Return (x, y) of the center of cell containing provided text 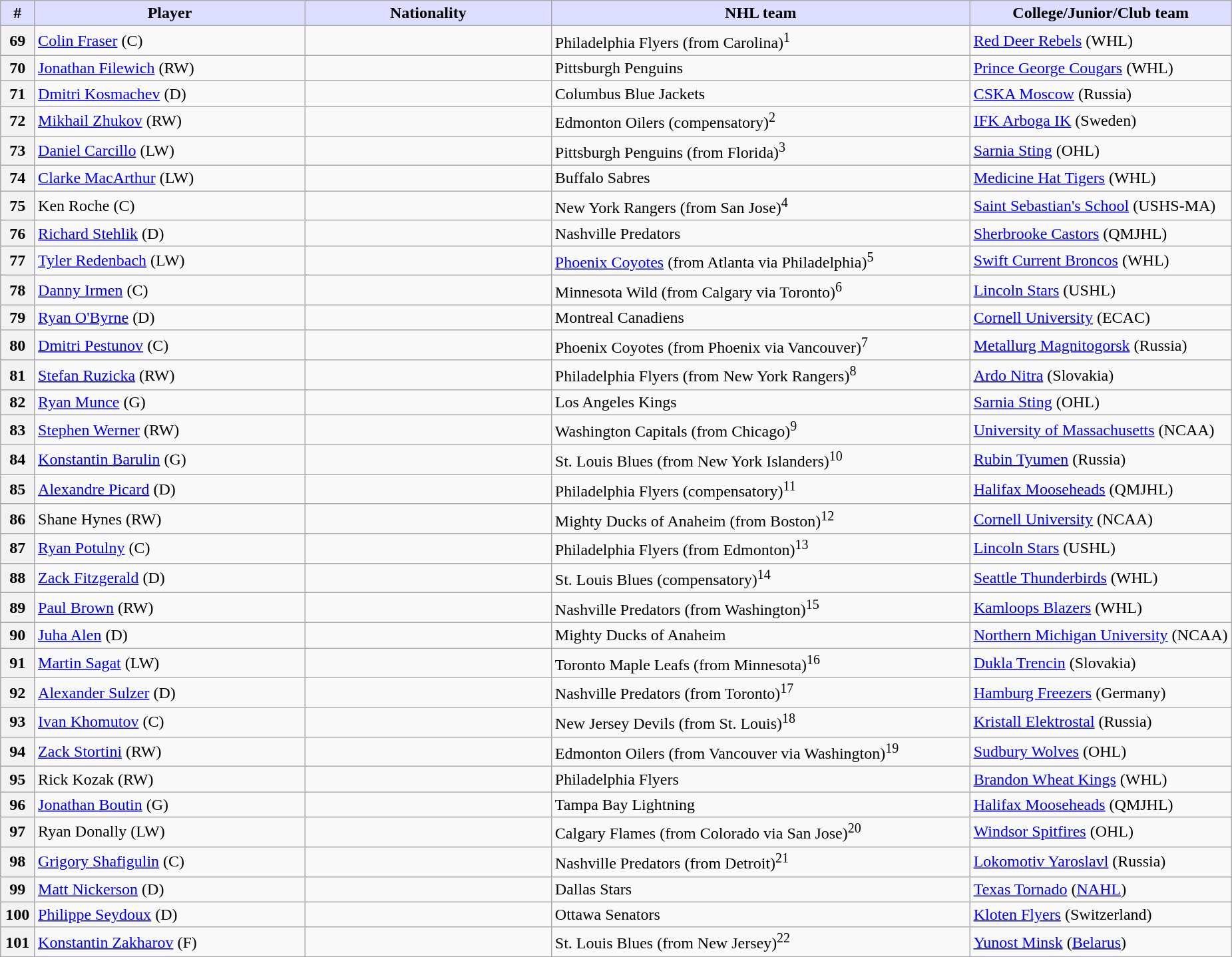
Kamloops Blazers (WHL) (1101, 608)
Rubin Tyumen (Russia) (1101, 459)
71 (17, 93)
78 (17, 290)
Dallas Stars (760, 889)
College/Junior/Club team (1101, 13)
77 (17, 261)
Tampa Bay Lightning (760, 805)
72 (17, 121)
84 (17, 459)
Columbus Blue Jackets (760, 93)
74 (17, 178)
101 (17, 942)
Nashville Predators (from Washington)15 (760, 608)
Dmitri Kosmachev (D) (170, 93)
University of Massachusetts (NCAA) (1101, 430)
Zack Stortini (RW) (170, 752)
100 (17, 914)
Konstantin Zakharov (F) (170, 942)
82 (17, 403)
Mikhail Zhukov (RW) (170, 121)
Brandon Wheat Kings (WHL) (1101, 779)
90 (17, 636)
93 (17, 723)
Seattle Thunderbirds (WHL) (1101, 578)
Medicine Hat Tigers (WHL) (1101, 178)
Nationality (428, 13)
Grigory Shafigulin (C) (170, 861)
Ryan Potulny (C) (170, 548)
Texas Tornado (NAHL) (1101, 889)
69 (17, 41)
NHL team (760, 13)
Pittsburgh Penguins (from Florida)3 (760, 150)
Windsor Spitfires (OHL) (1101, 832)
Philadelphia Flyers (from Edmonton)13 (760, 548)
CSKA Moscow (Russia) (1101, 93)
Konstantin Barulin (G) (170, 459)
Daniel Carcillo (LW) (170, 150)
Phoenix Coyotes (from Atlanta via Philadelphia)5 (760, 261)
97 (17, 832)
Hamburg Freezers (Germany) (1101, 692)
98 (17, 861)
80 (17, 345)
83 (17, 430)
Phoenix Coyotes (from Phoenix via Vancouver)7 (760, 345)
Tyler Redenbach (LW) (170, 261)
Ryan Donally (LW) (170, 832)
Cornell University (ECAC) (1101, 317)
Matt Nickerson (D) (170, 889)
95 (17, 779)
85 (17, 490)
96 (17, 805)
73 (17, 150)
Kloten Flyers (Switzerland) (1101, 914)
Toronto Maple Leafs (from Minnesota)16 (760, 663)
Nashville Predators (from Toronto)17 (760, 692)
Jonathan Boutin (G) (170, 805)
Red Deer Rebels (WHL) (1101, 41)
Yunost Minsk (Belarus) (1101, 942)
75 (17, 206)
86 (17, 519)
Stefan Ruzicka (RW) (170, 375)
Swift Current Broncos (WHL) (1101, 261)
Jonathan Filewich (RW) (170, 68)
99 (17, 889)
Danny Irmen (C) (170, 290)
Clarke MacArthur (LW) (170, 178)
Zack Fitzgerald (D) (170, 578)
Philadelphia Flyers (from New York Rangers)8 (760, 375)
Ottawa Senators (760, 914)
IFK Arboga IK (Sweden) (1101, 121)
Paul Brown (RW) (170, 608)
Lokomotiv Yaroslavl (Russia) (1101, 861)
Ardo Nitra (Slovakia) (1101, 375)
79 (17, 317)
Kristall Elektrostal (Russia) (1101, 723)
89 (17, 608)
Minnesota Wild (from Calgary via Toronto)6 (760, 290)
St. Louis Blues (from New Jersey)22 (760, 942)
Northern Michigan University (NCAA) (1101, 636)
Los Angeles Kings (760, 403)
Player (170, 13)
94 (17, 752)
81 (17, 375)
Montreal Canadiens (760, 317)
76 (17, 233)
Sudbury Wolves (OHL) (1101, 752)
St. Louis Blues (from New York Islanders)10 (760, 459)
Philadelphia Flyers (from Carolina)1 (760, 41)
Juha Alen (D) (170, 636)
Colin Fraser (C) (170, 41)
Shane Hynes (RW) (170, 519)
Buffalo Sabres (760, 178)
Washington Capitals (from Chicago)9 (760, 430)
Mighty Ducks of Anaheim (760, 636)
Nashville Predators (760, 233)
92 (17, 692)
Nashville Predators (from Detroit)21 (760, 861)
Alexandre Picard (D) (170, 490)
Philadelphia Flyers (760, 779)
# (17, 13)
Prince George Cougars (WHL) (1101, 68)
Dukla Trencin (Slovakia) (1101, 663)
Ivan Khomutov (C) (170, 723)
Edmonton Oilers (compensatory)2 (760, 121)
St. Louis Blues (compensatory)14 (760, 578)
Philippe Seydoux (D) (170, 914)
Cornell University (NCAA) (1101, 519)
New York Rangers (from San Jose)4 (760, 206)
Ryan Munce (G) (170, 403)
Edmonton Oilers (from Vancouver via Washington)19 (760, 752)
91 (17, 663)
Dmitri Pestunov (C) (170, 345)
88 (17, 578)
Martin Sagat (LW) (170, 663)
Mighty Ducks of Anaheim (from Boston)12 (760, 519)
Rick Kozak (RW) (170, 779)
Metallurg Magnitogorsk (Russia) (1101, 345)
70 (17, 68)
Stephen Werner (RW) (170, 430)
87 (17, 548)
Ken Roche (C) (170, 206)
Saint Sebastian's School (USHS-MA) (1101, 206)
New Jersey Devils (from St. Louis)18 (760, 723)
Philadelphia Flyers (compensatory)11 (760, 490)
Sherbrooke Castors (QMJHL) (1101, 233)
Ryan O'Byrne (D) (170, 317)
Richard Stehlik (D) (170, 233)
Calgary Flames (from Colorado via San Jose)20 (760, 832)
Pittsburgh Penguins (760, 68)
Alexander Sulzer (D) (170, 692)
